From the cell containing the given text, extract its center point as [X, Y] coordinate. 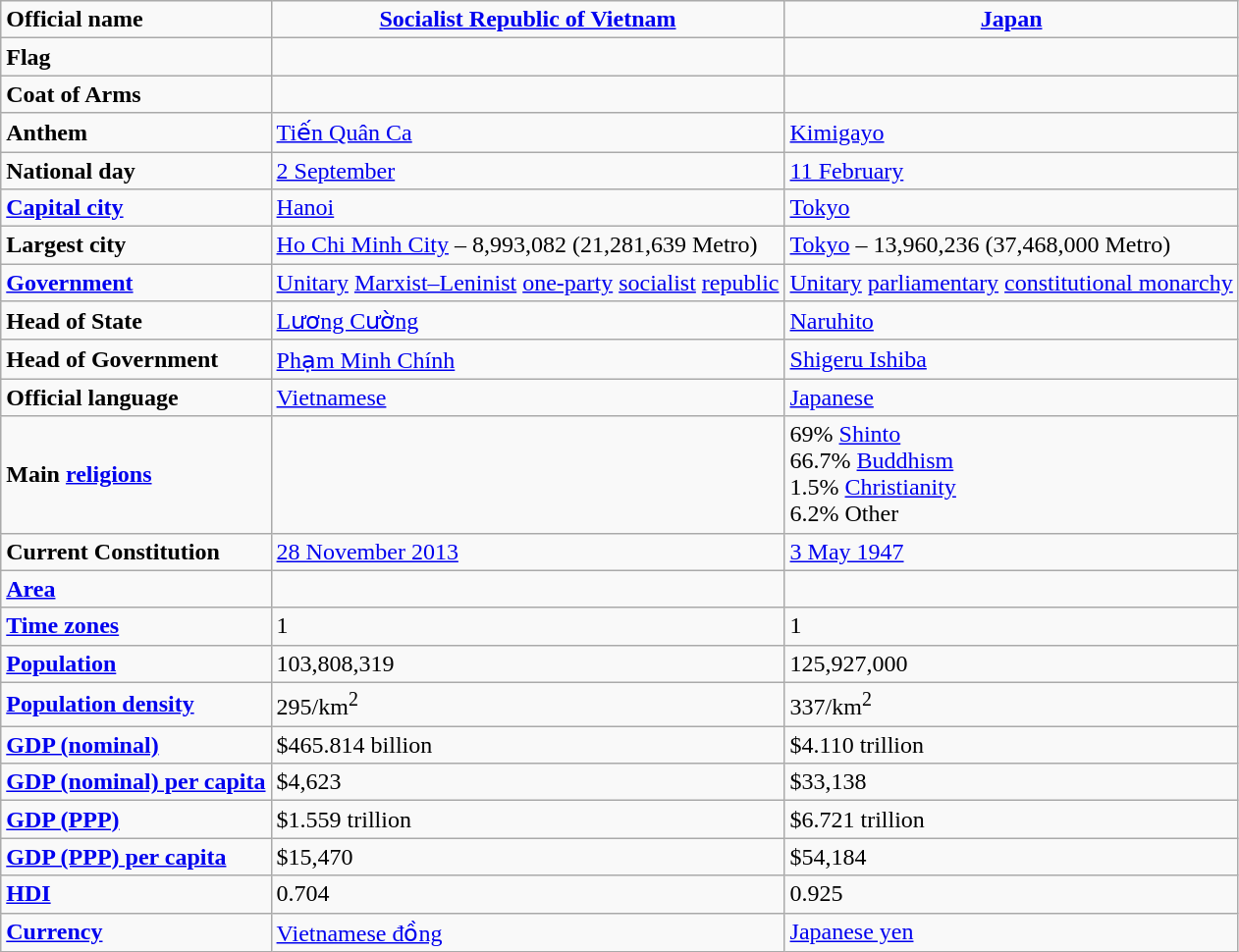
2 September [528, 170]
$15,470 [528, 857]
National day [135, 170]
Lương Cường [528, 321]
Government [135, 283]
Main religions [135, 475]
GDP (nominal) per capita [135, 782]
Hanoi [528, 208]
$4.110 trillion [1011, 745]
Currency [135, 932]
Tiến Quân Ca [528, 132]
0.704 [528, 894]
Shigeru Ishiba [1011, 359]
Official language [135, 397]
Capital city [135, 208]
295/km2 [528, 705]
Current Constitution [135, 552]
$465.814 billion [528, 745]
$1.559 trillion [528, 820]
Ho Chi Minh City – 8,993,082 (21,281,639 Metro) [528, 245]
0.925 [1011, 894]
Head of State [135, 321]
GDP (nominal) [135, 745]
HDI [135, 894]
Population [135, 663]
Official name [135, 20]
69% Shinto66.7% Buddhism1.5% Christianity6.2% Other [1011, 475]
103,808,319 [528, 663]
Kimigayo [1011, 132]
Socialist Republic of Vietnam [528, 20]
Tokyo – 13,960,236 (37,468,000 Metro) [1011, 245]
Japan [1011, 20]
Flag [135, 57]
Phạm Minh Chính [528, 359]
Coat of Arms [135, 94]
$4,623 [528, 782]
Vietnamese đồng [528, 932]
Population density [135, 705]
Head of Government [135, 359]
Naruhito [1011, 321]
Japanese yen [1011, 932]
Area [135, 589]
Tokyo [1011, 208]
Time zones [135, 626]
Unitary Marxist–Leninist one-party socialist republic [528, 283]
28 November 2013 [528, 552]
Japanese [1011, 397]
Largest city [135, 245]
$54,184 [1011, 857]
Anthem [135, 132]
337/km2 [1011, 705]
3 May 1947 [1011, 552]
$33,138 [1011, 782]
125,927,000 [1011, 663]
11 February [1011, 170]
GDP (PPP) [135, 820]
Unitary parliamentary constitutional monarchy [1011, 283]
Vietnamese [528, 397]
GDP (PPP) per capita [135, 857]
$6.721 trillion [1011, 820]
